Find where the given text appears and provide that cell's center as (x, y) coordinate. 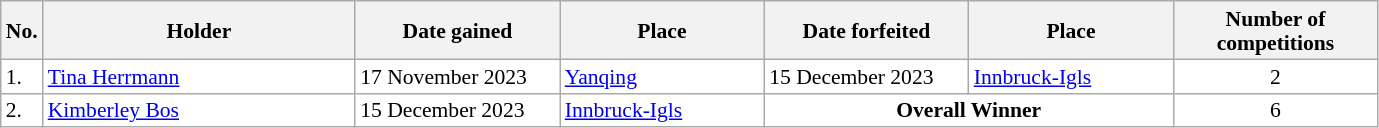
Kimberley Bos (200, 110)
Number of competitions (1276, 30)
Yanqing (662, 76)
6 (1276, 110)
Tina Herrmann (200, 76)
Holder (200, 30)
2. (22, 110)
17 November 2023 (458, 76)
Date gained (458, 30)
1. (22, 76)
Date forfeited (866, 30)
No. (22, 30)
2 (1276, 76)
Overall Winner (968, 110)
